Provide the [X, Y] coordinate of the cell's center where the given text is located.  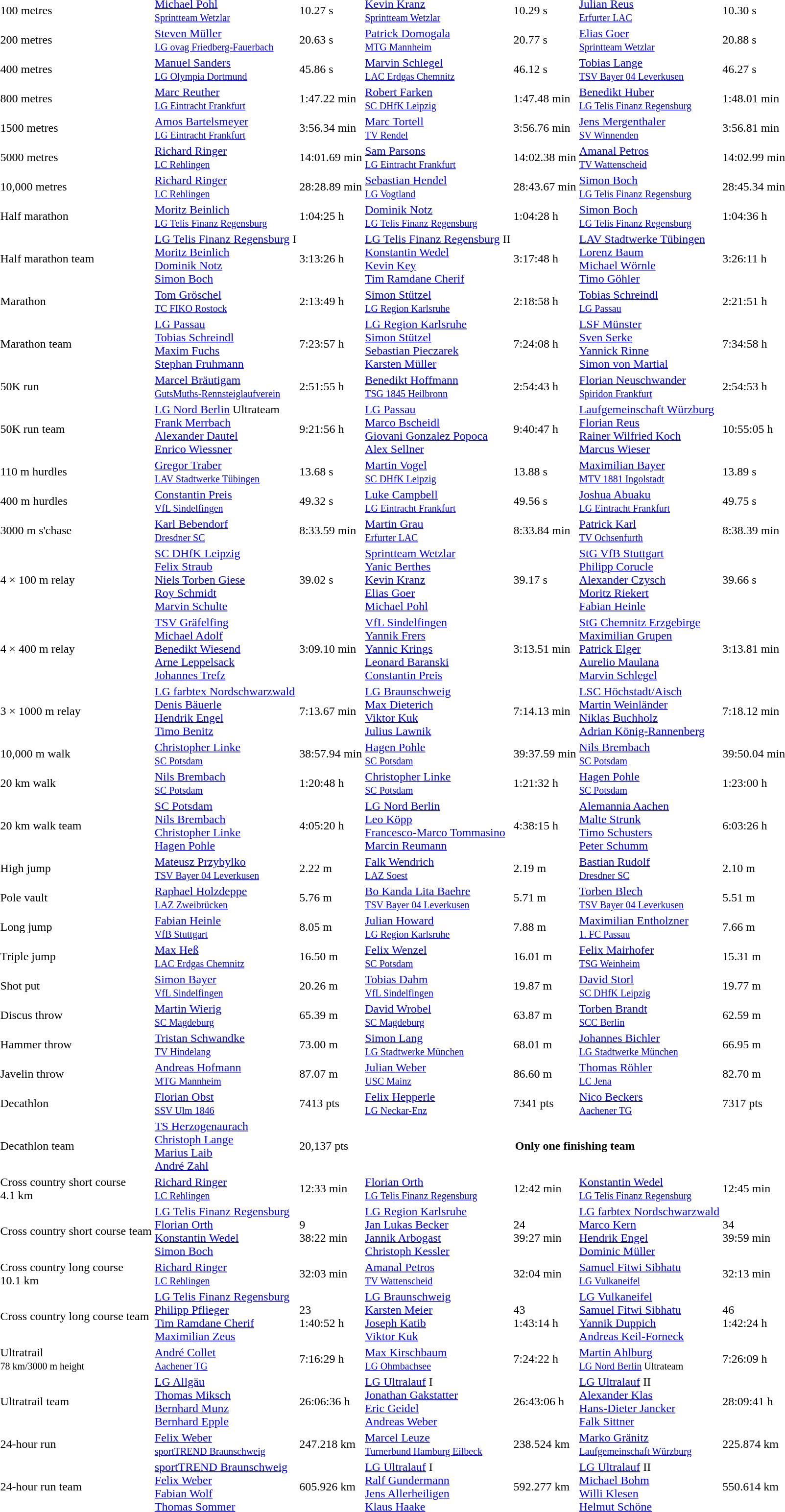
3:09.10 min [331, 649]
68.01 m [545, 1045]
Maximilian BayerMTV 1881 Ingolstadt [649, 472]
7:24:08 h [545, 344]
2:54:43 h [545, 387]
7413 pts [331, 1104]
Andreas HofmannMTG Mannheim [225, 1074]
SC PotsdamNils BrembachChristopher LinkeHagen Pohle [225, 826]
65.39 m [331, 1016]
20.63 s [331, 40]
Manuel SandersLG Olympia Dortmund [225, 70]
Moritz BeinlichLG Telis Finanz Regensburg [225, 216]
32:03 min [331, 1274]
LG BraunschweigKarsten MeierJoseph KatibViktor Kuk [438, 1316]
LG BraunschweigMax DieterichViktor KukJulius Lawnik [438, 711]
Marvin SchlegelLAC Erdgas Chemnitz [438, 70]
7:14.13 min [545, 711]
238.524 km [545, 1444]
Robert FarkenSC DHfK Leipzig [438, 99]
Felix WenzelSC Potsdam [438, 957]
Patrick DomogalaMTG Mannheim [438, 40]
4:05:20 h [331, 826]
LG Ultralauf IJonathan GakstatterEric GeidelAndreas Weber [438, 1401]
Laufgemeinschaft WürzburgFlorian ReusRainer Wilfried KochMarcus Wieser [649, 429]
Max HeßLAC Erdgas Chemnitz [225, 957]
Tristan SchwandkeTV Hindelang [225, 1045]
8.05 m [331, 927]
LG Telis Finanz RegensburgPhilipp PfliegerTim Ramdane CherifMaximilian Zeus [225, 1316]
Felix HepperleLG Neckar-Enz [438, 1104]
1:47.22 min [331, 99]
Marcel BräutigamGutsMuths-Rennsteiglaufverein [225, 387]
20,137 pts [331, 1146]
Max KirschbaumLG Ohmbachsee [438, 1359]
7341 pts [545, 1104]
Amos BartelsmeyerLG Eintracht Frankfurt [225, 128]
Luke CampbellLG Eintracht Frankfurt [438, 501]
Tom GröschelTC FIKO Rostock [225, 302]
Jens MergenthalerSV Winnenden [649, 128]
1:21:32 h [545, 783]
38:57.94 min [331, 754]
Torben BlechTSV Bayer 04 Leverkusen [649, 898]
7:13.67 min [331, 711]
Florian ObstSSV Ulm 1846 [225, 1104]
Mateusz PrzybylkoTSV Bayer 04 Leverkusen [225, 869]
Florian NeuschwanderSpiridon Frankfurt [649, 387]
Sebastian HendelLG Vogtland [438, 187]
3:56.76 min [545, 128]
Gregor TraberLAV Stadtwerke Tübingen [225, 472]
StG Chemnitz ErzgebirgeMaximilian GrupenPatrick ElgerAurelio MaulanaMarvin Schlegel [649, 649]
Benedikt HoffmannTSG 1845 Heilbronn [438, 387]
David WrobelSC Magdeburg [438, 1016]
Marko GränitzLaufgemeinschaft Würzburg [649, 1444]
Nico BeckersAachener TG [649, 1104]
2.19 m [545, 869]
LG farbtex NordschwarzwaldMarco KernHendrik EngelDominic Müller [649, 1231]
16.50 m [331, 957]
Thomas RöhlerLC Jena [649, 1074]
20.77 s [545, 40]
Konstantin WedelLG Telis Finanz Regensburg [649, 1189]
TSV GräfelfingMichael AdolfBenedikt WiesendArne LeppelsackJohannes Trefz [225, 649]
13.68 s [331, 472]
LG AllgäuThomas MikschBernhard MunzBernhard Epple [225, 1401]
86.60 m [545, 1074]
87.07 m [331, 1074]
2.22 m [331, 869]
LG Telis Finanz Regensburg IMoritz BeinlichDominik NotzSimon Boch [225, 259]
7.88 m [545, 927]
5.71 m [545, 898]
LG PassauTobias SchreindlMaxim FuchsStephan Fruhmann [225, 344]
Joshua AbuakuLG Eintracht Frankfurt [649, 501]
1:20:48 h [331, 783]
39.02 s [331, 580]
3:13.51 min [545, 649]
20.26 m [331, 986]
LSC Höchstadt/AischMartin WeinländerNiklas BuchholzAdrian König-Rannenberg [649, 711]
9:40:47 h [545, 429]
Florian OrthLG Telis Finanz Regensburg [438, 1189]
938:22 min [331, 1231]
Constantin PreisVfL Sindelfingen [225, 501]
LG farbtex NordschwarzwaldDenis BäuerleHendrik EngelTimo Benitz [225, 711]
2439:27 min [545, 1231]
9:21:56 h [331, 429]
5.76 m [331, 898]
45.86 s [331, 70]
2:51:55 h [331, 387]
LG Region KarlsruheJan Lukas BeckerJannik ArbogastChristoph Kessler [438, 1231]
Marcel LeuzeTurnerbund Hamburg Eilbeck [438, 1444]
14:01.69 min [331, 158]
247.218 km [331, 1444]
Felix WebersportTREND Braunschweig [225, 1444]
8:33.84 min [545, 531]
3:56.34 min [331, 128]
49.56 s [545, 501]
3:17:48 h [545, 259]
8:33.59 min [331, 531]
73.00 m [331, 1045]
David StorlSC DHfK Leipzig [649, 986]
Sprintteam WetzlarYanic BerthesKevin KranzElias GoerMichael Pohl [438, 580]
1:47.48 min [545, 99]
LG VulkaneifelSamuel Fitwi SibhatuYannik DuppichAndreas Keil-Forneck [649, 1316]
TS HerzogenaurachChristoph LangeMarius LaibAndré Zahl [225, 1146]
14:02.38 min [545, 158]
7:16:29 h [331, 1359]
LG Ultralauf IIAlexander KlasHans-Dieter JanckerFalk Sittner [649, 1401]
Martin AhlburgLG Nord Berlin Ultrateam [649, 1359]
39.17 s [545, 580]
12:42 min [545, 1189]
LG Nord BerlinLeo KöppFrancesco-Marco TommasinoMarcin Reumann [438, 826]
Steven MüllerLG ovag Friedberg-Fauerbach [225, 40]
Karl BebendorfDresdner SC [225, 531]
7:23:57 h [331, 344]
LG PassauMarco BscheidlGiovani Gonzalez PopocaAlex Sellner [438, 429]
28:28.89 min [331, 187]
39:37.59 min [545, 754]
Julian WeberUSC Mainz [438, 1074]
Simon StützelLG Region Karlsruhe [438, 302]
Martin VogelSC DHfK Leipzig [438, 472]
LAV Stadtwerke TübingenLorenz BaumMichael WörnleTimo Göhler [649, 259]
Martin WierigSC Magdeburg [225, 1016]
StG VfB StuttgartPhilipp CorucleAlexander CzyschMoritz RiekertFabian Heinle [649, 580]
Raphael HolzdeppeLAZ Zweibrücken [225, 898]
2:13:49 h [331, 302]
Alemannia AachenMalte StrunkTimo SchustersPeter Schumm [649, 826]
Martin GrauErfurter LAC [438, 531]
32:04 min [545, 1274]
VfL SindelfingenYannik FrersYannic KringsLeonard BaranskiConstantin Preis [438, 649]
LG Telis Finanz Regensburg IIKonstantin WedelKevin KeyTim Ramdane Cherif [438, 259]
1:04:25 h [331, 216]
LG Region KarlsruheSimon StützelSebastian PieczarekKarsten Müller [438, 344]
André ColletAachener TG [225, 1359]
19.87 m [545, 986]
1:04:28 h [545, 216]
Torben BrandtSCC Berlin [649, 1016]
Tobias DahmVfL Sindelfingen [438, 986]
431:43:14 h [545, 1316]
Johannes BichlerLG Stadtwerke München [649, 1045]
7:24:22 h [545, 1359]
49.32 s [331, 501]
Simon BayerVfL Sindelfingen [225, 986]
Bo Kanda Lita BaehreTSV Bayer 04 Leverkusen [438, 898]
LG Telis Finanz RegensburgFlorian OrthKonstantin WedelSimon Boch [225, 1231]
SC DHfK LeipzigFelix StraubNiels Torben GieseRoy SchmidtMarvin Schulte [225, 580]
Dominik NotzLG Telis Finanz Regensburg [438, 216]
LSF MünsterSven SerkeYannick RinneSimon von Martial [649, 344]
Marc TortellTV Rendel [438, 128]
Felix MairhoferTSG Weinheim [649, 957]
Tobias SchreindlLG Passau [649, 302]
46.12 s [545, 70]
Patrick KarlTV Ochsenfurth [649, 531]
Maximilian Entholzner1. FC Passau [649, 927]
Benedikt HuberLG Telis Finanz Regensburg [649, 99]
12:33 min [331, 1189]
231:40:52 h [331, 1316]
28:43.67 min [545, 187]
Marc ReutherLG Eintracht Frankfurt [225, 99]
Fabian HeinleVfB Stuttgart [225, 927]
Julian HowardLG Region Karlsruhe [438, 927]
Elias GoerSprintteam Wetzlar [649, 40]
26:06:36 h [331, 1401]
63.87 m [545, 1016]
LG Nord Berlin UltrateamFrank MerrbachAlexander DautelEnrico Wiessner [225, 429]
16.01 m [545, 957]
Sam ParsonsLG Eintracht Frankfurt [438, 158]
13.88 s [545, 472]
3:13:26 h [331, 259]
2:18:58 h [545, 302]
Samuel Fitwi SibhatuLG Vulkaneifel [649, 1274]
Simon LangLG Stadtwerke München [438, 1045]
Falk WendrichLAZ Soest [438, 869]
4:38:15 h [545, 826]
Bastian RudolfDresdner SC [649, 869]
Tobias LangeTSV Bayer 04 Leverkusen [649, 70]
26:43:06 h [545, 1401]
